Locate the cell with the specified text and output its (x, y) center coordinate. 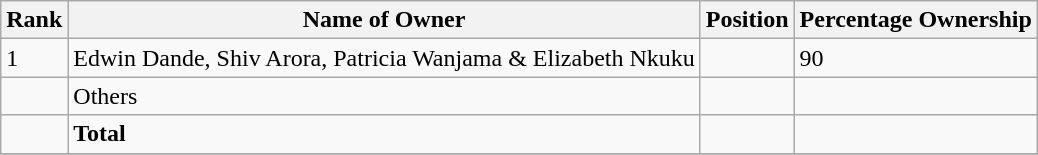
Percentage Ownership (916, 20)
Position (747, 20)
Edwin Dande, Shiv Arora, Patricia Wanjama & Elizabeth Nkuku (384, 58)
Others (384, 96)
Total (384, 134)
Rank (34, 20)
90 (916, 58)
Name of Owner (384, 20)
1 (34, 58)
